Capture the cell that displays the provided text and extract its [X, Y] central coordinate. 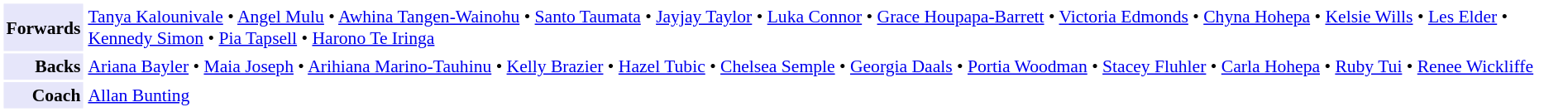
Backs [43, 66]
Allan Bunting [825, 95]
Coach [43, 95]
Forwards [43, 27]
